Return the [x, y] coordinate for the center point of the cell that contains the specified text.  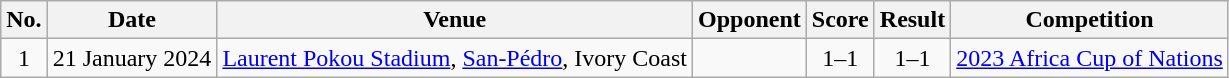
Score [840, 20]
Result [912, 20]
Date [132, 20]
Competition [1090, 20]
2023 Africa Cup of Nations [1090, 58]
No. [24, 20]
Venue [455, 20]
1 [24, 58]
Opponent [750, 20]
21 January 2024 [132, 58]
Laurent Pokou Stadium, San-Pédro, Ivory Coast [455, 58]
